Detect which cell encompasses the target text, then output its (x, y) center coordinate. 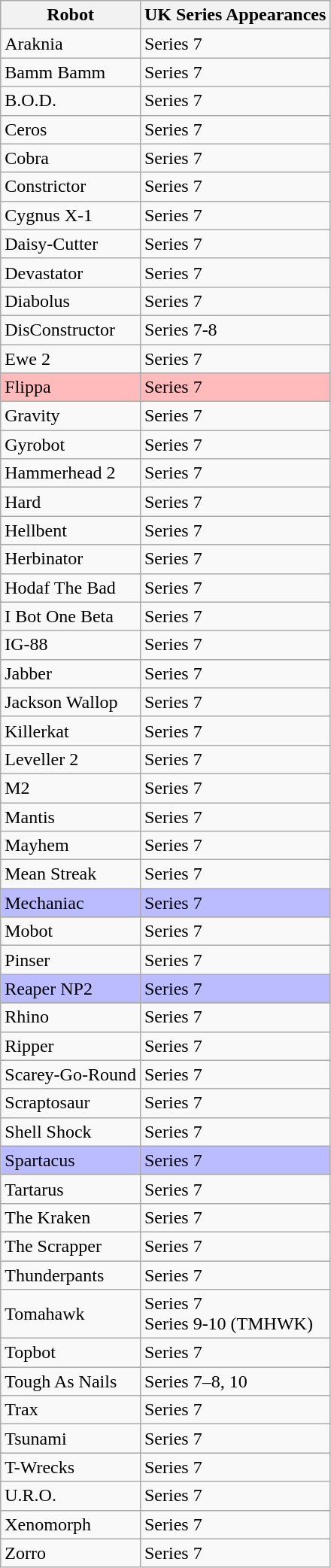
Jabber (71, 673)
Ripper (71, 1046)
Devastator (71, 272)
UK Series Appearances (235, 15)
Hammerhead 2 (71, 473)
Tartarus (71, 1189)
Robot (71, 15)
Xenomorph (71, 1524)
B.O.D. (71, 101)
Mantis (71, 816)
Thunderpants (71, 1275)
Leveller 2 (71, 759)
Reaper NP2 (71, 989)
Hard (71, 502)
I Bot One Beta (71, 616)
Mobot (71, 931)
The Scrapper (71, 1246)
Araknia (71, 44)
Killerkat (71, 731)
M2 (71, 788)
Zorro (71, 1553)
Pinser (71, 960)
Tsunami (71, 1439)
The Kraken (71, 1217)
Rhino (71, 1017)
Cobra (71, 158)
Spartacus (71, 1160)
T-Wrecks (71, 1467)
DisConstructor (71, 330)
Daisy-Cutter (71, 244)
Jackson Wallop (71, 702)
Mean Streak (71, 874)
Constrictor (71, 187)
Topbot (71, 1353)
U.R.O. (71, 1496)
Hellbent (71, 530)
Tomahawk (71, 1314)
Trax (71, 1410)
Bamm Bamm (71, 72)
Series 7–8, 10 (235, 1381)
Shell Shock (71, 1132)
Gravity (71, 416)
Flippa (71, 387)
Series 7Series 9-10 (TMHWK) (235, 1314)
Ewe 2 (71, 359)
Scarey-Go-Round (71, 1074)
Hodaf The Bad (71, 588)
Mechaniac (71, 903)
Scraptosaur (71, 1103)
Herbinator (71, 559)
Diabolus (71, 301)
Tough As Nails (71, 1381)
Cygnus X-1 (71, 215)
Series 7-8 (235, 330)
Gyrobot (71, 445)
IG-88 (71, 645)
Ceros (71, 129)
Mayhem (71, 846)
